Find where the given text appears and provide that cell's center as [x, y] coordinate. 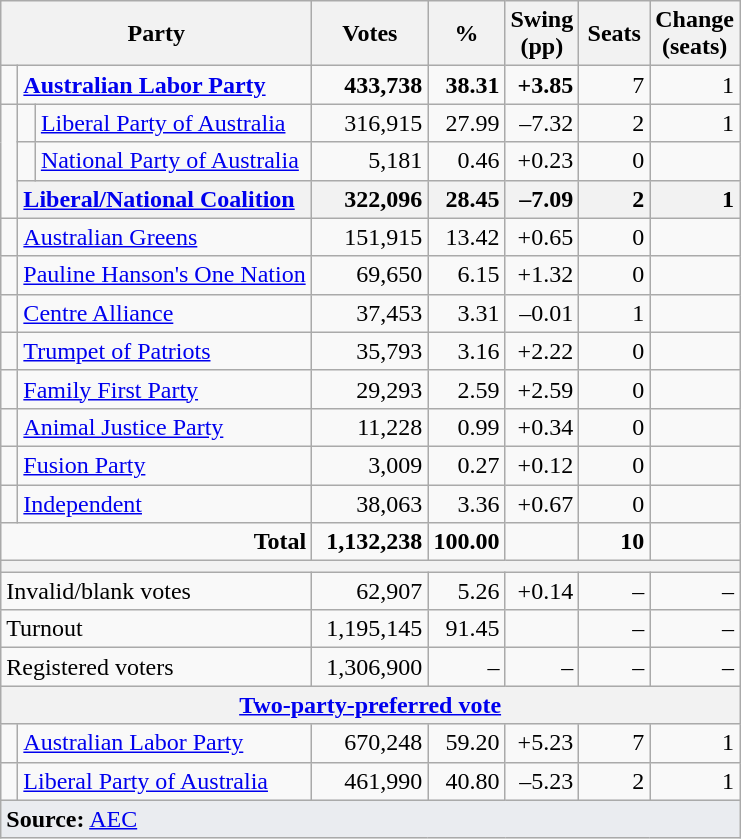
+0.34 [542, 427]
13.42 [466, 237]
+0.12 [542, 465]
+2.59 [542, 389]
Pauline Hanson's One Nation [165, 275]
59.20 [466, 743]
Fusion Party [165, 465]
Registered voters [156, 667]
+5.23 [542, 743]
1,306,900 [370, 667]
% [466, 34]
91.45 [466, 629]
+0.14 [542, 591]
5.26 [466, 591]
Centre Alliance [165, 313]
151,915 [370, 237]
Swing (pp) [542, 34]
29,293 [370, 389]
62,907 [370, 591]
1,132,238 [370, 542]
Independent [165, 503]
37,453 [370, 313]
670,248 [370, 743]
1,195,145 [370, 629]
Change (seats) [695, 34]
0.46 [466, 161]
100.00 [466, 542]
Source: AEC [370, 819]
Australian Greens [165, 237]
38,063 [370, 503]
28.45 [466, 199]
+0.65 [542, 237]
40.80 [466, 781]
–7.32 [542, 123]
461,990 [370, 781]
+2.22 [542, 351]
3.36 [466, 503]
3.16 [466, 351]
Liberal/National Coalition [165, 199]
433,738 [370, 85]
6.15 [466, 275]
Invalid/blank votes [156, 591]
Two-party-preferred vote [370, 705]
–0.01 [542, 313]
+0.23 [542, 161]
35,793 [370, 351]
Trumpet of Patriots [165, 351]
Animal Justice Party [165, 427]
5,181 [370, 161]
316,915 [370, 123]
Family First Party [165, 389]
National Party of Australia [173, 161]
+3.85 [542, 85]
Votes [370, 34]
27.99 [466, 123]
Turnout [156, 629]
38.31 [466, 85]
+1.32 [542, 275]
11,228 [370, 427]
3.31 [466, 313]
2.59 [466, 389]
–7.09 [542, 199]
Seats [614, 34]
Party [156, 34]
69,650 [370, 275]
322,096 [370, 199]
Total [156, 542]
+0.67 [542, 503]
10 [614, 542]
3,009 [370, 465]
0.99 [466, 427]
–5.23 [542, 781]
0.27 [466, 465]
